Identify which cell holds the provided text, then report its [x, y] central coordinate. 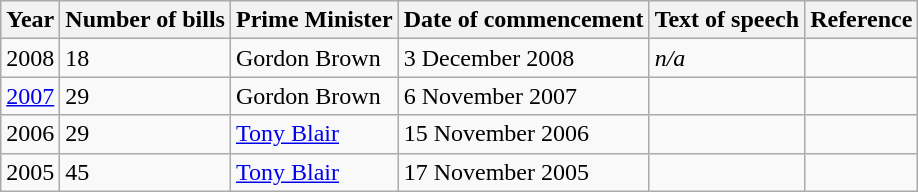
45 [146, 172]
2007 [30, 96]
6 November 2007 [524, 96]
Reference [862, 20]
2008 [30, 58]
2006 [30, 134]
15 November 2006 [524, 134]
Date of commencement [524, 20]
3 December 2008 [524, 58]
n/a [727, 58]
Text of speech [727, 20]
17 November 2005 [524, 172]
Year [30, 20]
Number of bills [146, 20]
Prime Minister [314, 20]
2005 [30, 172]
18 [146, 58]
